Capture the cell that displays the provided text and extract its (X, Y) central coordinate. 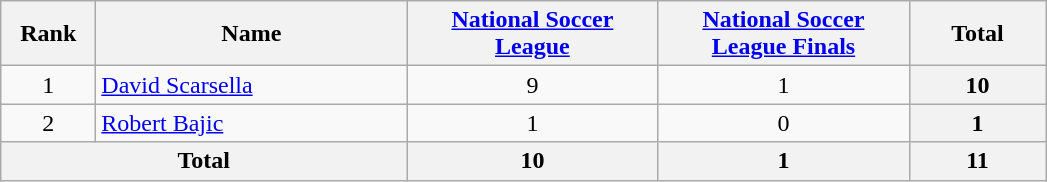
Rank (48, 34)
National Soccer League (532, 34)
0 (784, 123)
11 (978, 161)
David Scarsella (252, 85)
2 (48, 123)
9 (532, 85)
Robert Bajic (252, 123)
National Soccer League Finals (784, 34)
Name (252, 34)
